Return the (x, y) coordinate for the center point of the cell that contains the specified text.  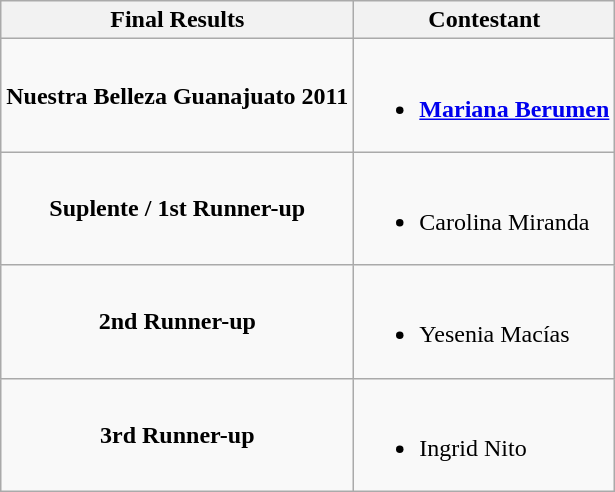
Final Results (178, 20)
Ingrid Nito (484, 434)
Contestant (484, 20)
Carolina Miranda (484, 208)
Yesenia Macías (484, 322)
2nd Runner-up (178, 322)
Mariana Berumen (484, 96)
Suplente / 1st Runner-up (178, 208)
3rd Runner-up (178, 434)
Nuestra Belleza Guanajuato 2011 (178, 96)
